Provide the (X, Y) coordinate of the cell's center where the given text is located.  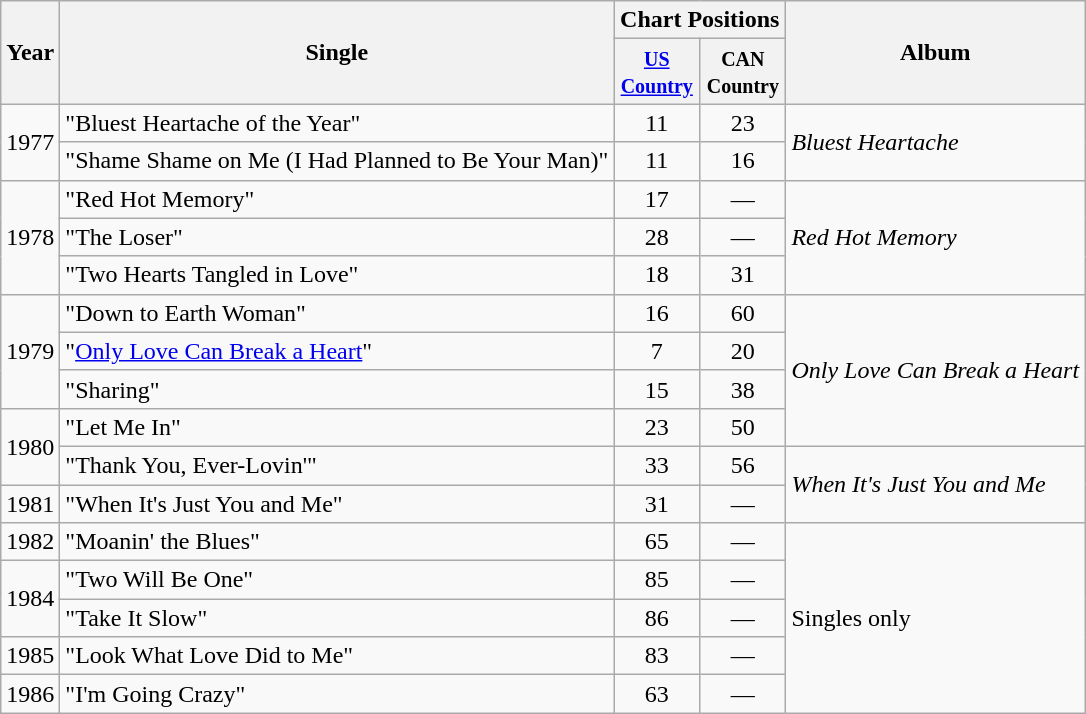
"Down to Earth Woman" (337, 313)
"Two Hearts Tangled in Love" (337, 275)
1977 (30, 142)
33 (657, 465)
"Only Love Can Break a Heart" (337, 351)
Singles only (936, 618)
86 (657, 618)
Bluest Heartache (936, 142)
"Moanin' the Blues" (337, 542)
1980 (30, 446)
17 (657, 199)
1986 (30, 694)
20 (743, 351)
1984 (30, 599)
"I'm Going Crazy" (337, 694)
Single (337, 52)
"Bluest Heartache of the Year" (337, 123)
1979 (30, 351)
28 (657, 237)
65 (657, 542)
Album (936, 52)
50 (743, 427)
1982 (30, 542)
"Shame Shame on Me (I Had Planned to Be Your Man)" (337, 161)
Red Hot Memory (936, 237)
1985 (30, 656)
15 (657, 389)
"Take It Slow" (337, 618)
"When It's Just You and Me" (337, 503)
85 (657, 580)
"Thank You, Ever-Lovin'" (337, 465)
US Country (657, 72)
Chart Positions (700, 20)
"Red Hot Memory" (337, 199)
When It's Just You and Me (936, 484)
CAN Country (743, 72)
63 (657, 694)
Only Love Can Break a Heart (936, 370)
"The Loser" (337, 237)
"Two Will Be One" (337, 580)
18 (657, 275)
Year (30, 52)
1978 (30, 237)
7 (657, 351)
60 (743, 313)
"Let Me In" (337, 427)
83 (657, 656)
56 (743, 465)
38 (743, 389)
"Look What Love Did to Me" (337, 656)
"Sharing" (337, 389)
1981 (30, 503)
